Pinpoint the cell where the given text exists, returning its [x, y] midpoint coordinate. 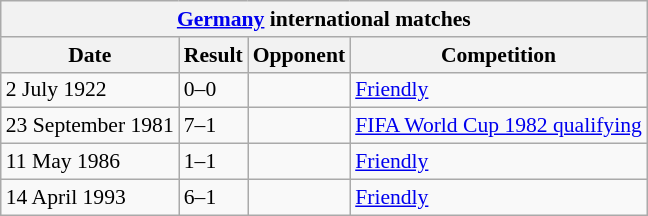
Opponent [300, 55]
Competition [498, 55]
FIFA World Cup 1982 qualifying [498, 126]
7–1 [214, 126]
Germany international matches [324, 19]
23 September 1981 [90, 126]
0–0 [214, 90]
14 April 1993 [90, 197]
2 July 1922 [90, 90]
11 May 1986 [90, 162]
Date [90, 55]
1–1 [214, 162]
Result [214, 55]
6–1 [214, 197]
